Output the [X, Y] coordinate of the center of the cell containing the given text.  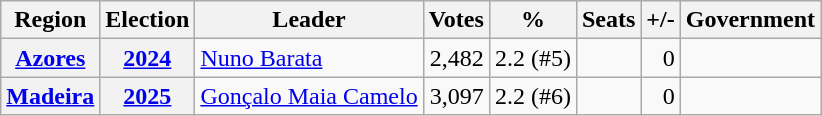
Nuno Barata [309, 58]
2024 [148, 58]
2,482 [456, 58]
Election [148, 20]
Gonçalo Maia Camelo [309, 96]
2.2 (#6) [532, 96]
% [532, 20]
Votes [456, 20]
+/- [660, 20]
Seats [608, 20]
3,097 [456, 96]
2.2 (#5) [532, 58]
Azores [50, 58]
2025 [148, 96]
Madeira [50, 96]
Government [750, 20]
Region [50, 20]
Leader [309, 20]
